Locate the cell with the specified text and output its [X, Y] center coordinate. 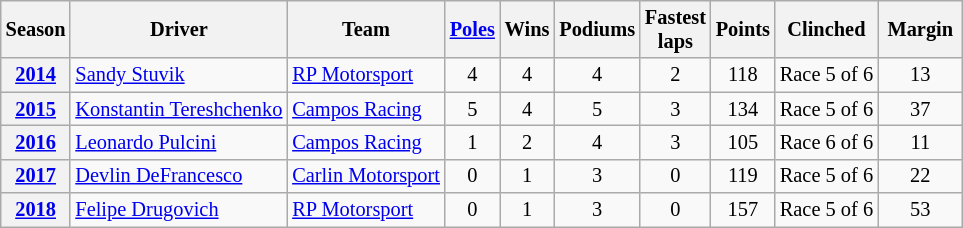
37 [920, 109]
Points [743, 29]
Konstantin Tereshchenko [178, 109]
11 [920, 142]
Leonardo Pulcini [178, 142]
Driver [178, 29]
Season [36, 29]
119 [743, 176]
134 [743, 109]
Margin [920, 29]
Team [366, 29]
Clinched [826, 29]
Devlin DeFrancesco [178, 176]
53 [920, 210]
2017 [36, 176]
Felipe Drugovich [178, 210]
13 [920, 75]
Race 6 of 6 [826, 142]
Poles [472, 29]
Carlin Motorsport [366, 176]
118 [743, 75]
Fastest laps [676, 29]
Wins [528, 29]
2014 [36, 75]
2018 [36, 210]
Podiums [597, 29]
105 [743, 142]
2015 [36, 109]
22 [920, 176]
2016 [36, 142]
Sandy Stuvik [178, 75]
157 [743, 210]
